Determine the [X, Y] coordinate at the center of the cell enclosing the given text.  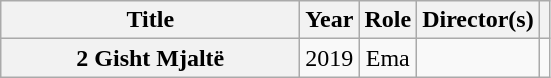
Ema [388, 58]
Year [330, 20]
2 Gisht Mjaltë [150, 58]
2019 [330, 58]
Role [388, 20]
Title [150, 20]
Director(s) [478, 20]
